Search for the cell housing the specified text and yield its (X, Y) center coordinate. 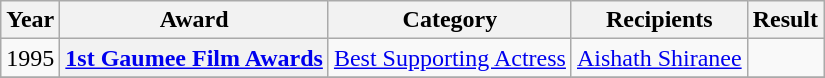
1995 (30, 58)
Best Supporting Actress (450, 58)
Recipients (659, 20)
Award (194, 20)
Aishath Shiranee (659, 58)
Category (450, 20)
Result (785, 20)
1st Gaumee Film Awards (194, 58)
Year (30, 20)
